Detect which cell encompasses the target text, then output its [x, y] center coordinate. 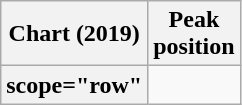
Chart (2019) [74, 34]
Peakposition [194, 34]
scope="row" [74, 85]
